For the text-containing cell, return its midpoint in (x, y) coordinate format. 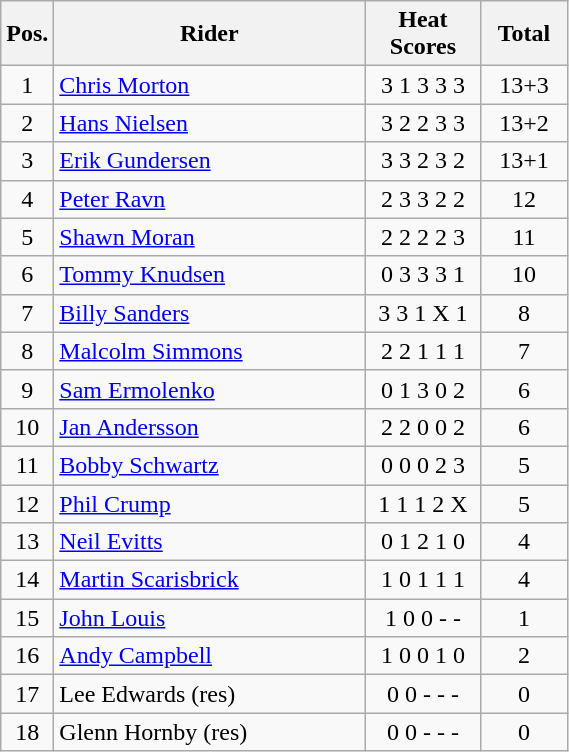
Rider (210, 34)
13+2 (524, 123)
3 2 2 3 3 (423, 123)
Erik Gundersen (210, 161)
3 3 1 X 1 (423, 313)
0 0 0 2 3 (423, 465)
3 1 3 3 3 (423, 85)
1 0 1 1 1 (423, 580)
14 (28, 580)
3 (28, 161)
Malcolm Simmons (210, 351)
Jan Andersson (210, 427)
Andy Campbell (210, 656)
13+3 (524, 85)
0 1 3 0 2 (423, 389)
Billy Sanders (210, 313)
13+1 (524, 161)
Martin Scarisbrick (210, 580)
Lee Edwards (res) (210, 694)
Sam Ermolenko (210, 389)
2 3 3 2 2 (423, 199)
Tommy Knudsen (210, 275)
Pos. (28, 34)
0 3 3 3 1 (423, 275)
1 0 0 1 0 (423, 656)
Hans Nielsen (210, 123)
18 (28, 732)
Phil Crump (210, 503)
17 (28, 694)
3 3 2 3 2 (423, 161)
2 2 2 2 3 (423, 237)
2 2 1 1 1 (423, 351)
13 (28, 542)
16 (28, 656)
John Louis (210, 618)
Neil Evitts (210, 542)
1 1 1 2 X (423, 503)
Shawn Moran (210, 237)
0 1 2 1 0 (423, 542)
Glenn Hornby (res) (210, 732)
Bobby Schwartz (210, 465)
Heat Scores (423, 34)
1 0 0 - - (423, 618)
2 2 0 0 2 (423, 427)
Chris Morton (210, 85)
Total (524, 34)
15 (28, 618)
9 (28, 389)
Peter Ravn (210, 199)
